Determine the [X, Y] coordinate at the center of the cell enclosing the given text.  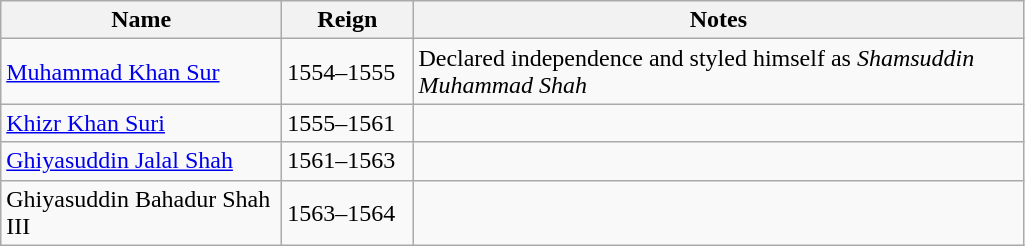
Ghiyasuddin Jalal Shah [142, 161]
1554–1555 [348, 72]
Notes [718, 20]
1561–1563 [348, 161]
Reign [348, 20]
1563–1564 [348, 212]
1555–1561 [348, 123]
Ghiyasuddin Bahadur Shah III [142, 212]
Khizr Khan Suri [142, 123]
Declared independence and styled himself as Shamsuddin Muhammad Shah [718, 72]
Name [142, 20]
Muhammad Khan Sur [142, 72]
